Identify which cell holds the provided text, then report its [X, Y] central coordinate. 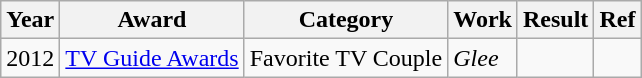
2012 [30, 58]
Work [483, 20]
Glee [483, 58]
Year [30, 20]
Category [346, 20]
Ref [618, 20]
TV Guide Awards [152, 58]
Award [152, 20]
Result [555, 20]
Favorite TV Couple [346, 58]
